Identify which cell holds the provided text, then report its (x, y) central coordinate. 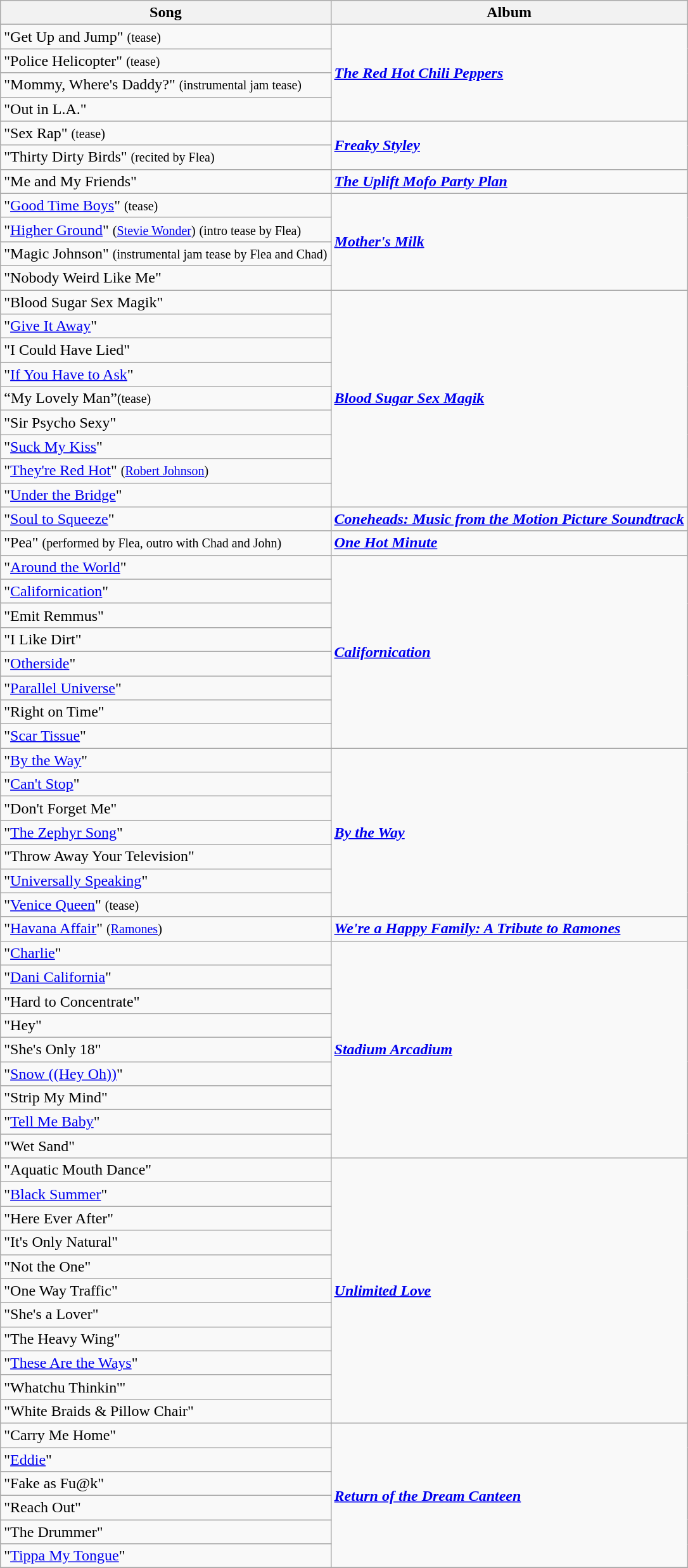
"The Heavy Wing" (166, 1339)
Blood Sugar Sex Magik (509, 399)
"Aquatic Mouth Dance" (166, 1170)
"Whatchu Thinkin'" (166, 1387)
Stadium Arcadium (509, 1049)
"Give It Away" (166, 326)
"I Could Have Lied" (166, 350)
"Blood Sugar Sex Magik" (166, 302)
"Me and My Friends" (166, 181)
"Can't Stop" (166, 784)
Album (509, 13)
"By the Way" (166, 760)
"Parallel Universe" (166, 687)
"These Are the Ways" (166, 1363)
"The Drummer" (166, 1532)
"Dani California" (166, 977)
"Scar Tissue" (166, 736)
The Uplift Mofo Party Plan (509, 181)
Return of the Dream Canteen (509, 1495)
"Black Summer" (166, 1194)
“My Lovely Man”(tease) (166, 398)
"Sir Psycho Sexy" (166, 423)
"They're Red Hot" (Robert Johnson) (166, 471)
"Hard to Concentrate" (166, 1001)
"Tell Me Baby" (166, 1122)
Freaky Styley (509, 145)
"White Braids & Pillow Chair" (166, 1411)
"Emit Remmus" (166, 615)
"One Way Traffic" (166, 1291)
"Out in L.A." (166, 109)
"Not the One" (166, 1266)
"Police Helicopter" (tease) (166, 61)
"Good Time Boys" (tease) (166, 205)
"Reach Out" (166, 1508)
By the Way (509, 832)
"Havana Affair" (Ramones) (166, 929)
One Hot Minute (509, 543)
"Magic Johnson" (instrumental jam tease by Flea and Chad) (166, 253)
"Right on Time" (166, 712)
Unlimited Love (509, 1291)
"Snow ((Hey Oh))" (166, 1074)
"Hey" (166, 1025)
"Eddie" (166, 1459)
"Around the World" (166, 567)
"Suck My Kiss" (166, 447)
"Get Up and Jump" (tease) (166, 37)
Coneheads: Music from the Motion Picture Soundtrack (509, 519)
"I Like Dirt" (166, 639)
Song (166, 13)
"Otherside" (166, 663)
"The Zephyr Song" (166, 832)
"Don't Forget Me" (166, 808)
"It's Only Natural" (166, 1242)
Mother's Milk (509, 241)
"She's a Lover" (166, 1315)
"Here Ever After" (166, 1218)
"Sex Rap" (tease) (166, 133)
"Throw Away Your Television" (166, 857)
"Fake as Fu@k" (166, 1484)
"Nobody Weird Like Me" (166, 277)
"Thirty Dirty Birds" (recited by Flea) (166, 157)
"Under the Bridge" (166, 495)
"Universally Speaking" (166, 881)
"Charlie" (166, 953)
"If You Have to Ask" (166, 374)
"Pea" (performed by Flea, outro with Chad and John) (166, 543)
"Soul to Squeeze" (166, 519)
"She's Only 18" (166, 1049)
"Mommy, Where's Daddy?" (instrumental jam tease) (166, 85)
"Strip My Mind" (166, 1098)
We're a Happy Family: A Tribute to Ramones (509, 929)
"Venice Queen" (tease) (166, 905)
"Californication" (166, 591)
Californication (509, 651)
The Red Hot Chili Peppers (509, 73)
"Wet Sand" (166, 1146)
"Tippa My Tongue" (166, 1556)
"Higher Ground" (Stevie Wonder) (intro tease by Flea) (166, 229)
"Carry Me Home" (166, 1435)
